Identify which cell holds the provided text, then report its [x, y] central coordinate. 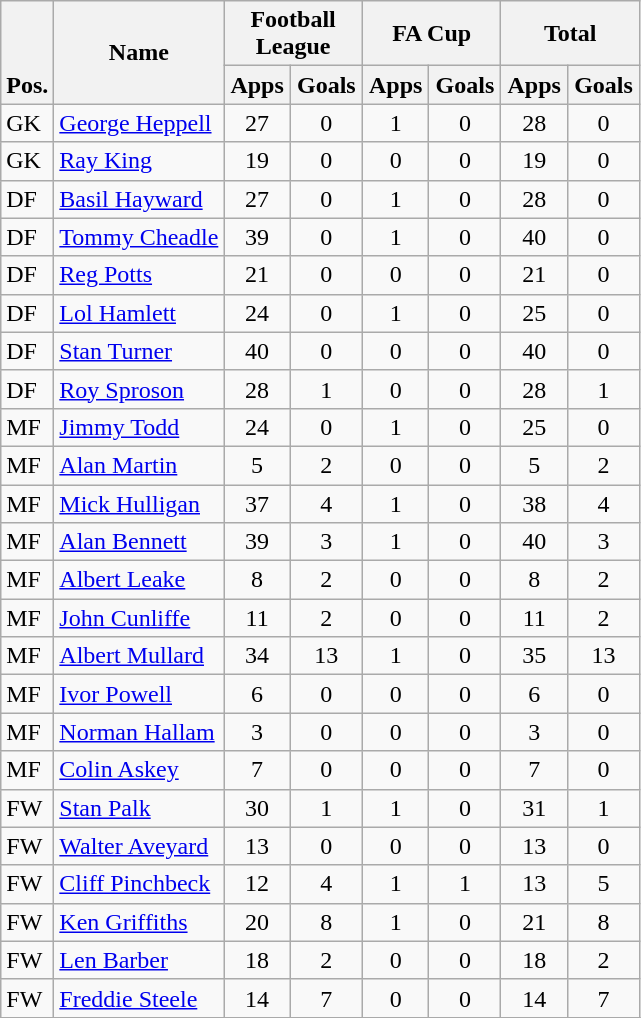
FA Cup [432, 34]
Lol Hamlett [139, 313]
Alan Martin [139, 465]
Stan Palk [139, 808]
Football League [294, 34]
Len Barber [139, 960]
38 [534, 503]
Ray King [139, 161]
35 [534, 656]
Walter Aveyard [139, 846]
Albert Leake [139, 580]
34 [258, 656]
Alan Bennett [139, 542]
20 [258, 922]
John Cunliffe [139, 618]
Name [139, 52]
Total [570, 34]
Ken Griffiths [139, 922]
Jimmy Todd [139, 427]
31 [534, 808]
Ivor Powell [139, 694]
Colin Askey [139, 770]
Freddie Steele [139, 998]
Stan Turner [139, 351]
Mick Hulligan [139, 503]
Basil Hayward [139, 199]
Albert Mullard [139, 656]
37 [258, 503]
Cliff Pinchbeck [139, 884]
Norman Hallam [139, 732]
30 [258, 808]
Roy Sproson [139, 389]
George Heppell [139, 123]
Pos. [28, 52]
Reg Potts [139, 275]
12 [258, 884]
Tommy Cheadle [139, 237]
